Return (X, Y) of the center of cell containing provided text 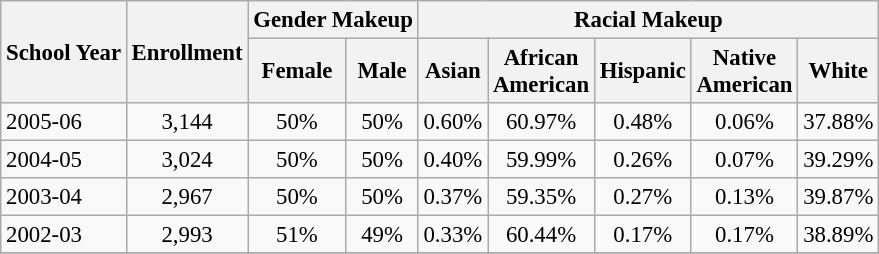
0.27% (642, 197)
Racial Makeup (648, 20)
39.29% (838, 160)
0.07% (744, 160)
51% (297, 235)
Female (297, 72)
38.89% (838, 235)
0.60% (452, 122)
0.26% (642, 160)
2004-05 (64, 160)
Enrollment (187, 52)
Native American (744, 72)
0.33% (452, 235)
Male (382, 72)
39.87% (838, 197)
Asian (452, 72)
White (838, 72)
0.06% (744, 122)
2,967 (187, 197)
60.44% (542, 235)
0.40% (452, 160)
2002-03 (64, 235)
0.13% (744, 197)
2005-06 (64, 122)
37.88% (838, 122)
59.35% (542, 197)
3,024 (187, 160)
3,144 (187, 122)
Gender Makeup (333, 20)
2,993 (187, 235)
2003-04 (64, 197)
School Year (64, 52)
49% (382, 235)
0.48% (642, 122)
Hispanic (642, 72)
60.97% (542, 122)
59.99% (542, 160)
African American (542, 72)
0.37% (452, 197)
